Return the (X, Y) coordinate for the center point of the cell that contains the specified text.  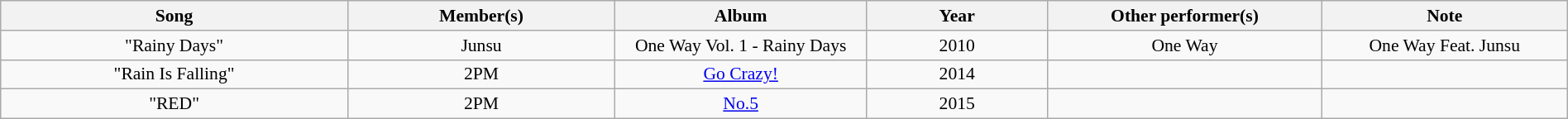
No.5 (741, 104)
"Rain Is Falling" (174, 74)
One Way Vol. 1 - Rainy Days (741, 45)
2010 (958, 45)
Member(s) (481, 16)
One Way Feat. Junsu (1444, 45)
Other performer(s) (1185, 16)
2014 (958, 74)
Go Crazy! (741, 74)
Note (1444, 16)
"Rainy Days" (174, 45)
Album (741, 16)
One Way (1185, 45)
"RED" (174, 104)
Junsu (481, 45)
Year (958, 16)
Song (174, 16)
2015 (958, 104)
